Return (X, Y) of the center of cell containing provided text 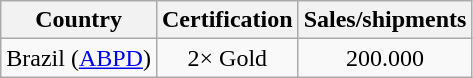
Sales/shipments (385, 20)
Country (79, 20)
2× Gold (227, 58)
Certification (227, 20)
200.000 (385, 58)
Brazil (ABPD) (79, 58)
